Determine the (X, Y) coordinate at the center of the cell enclosing the given text.  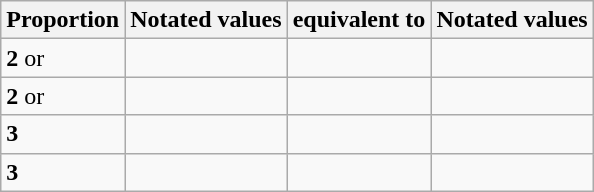
equivalent to (359, 20)
Proportion (63, 20)
